Detect which cell encompasses the target text, then output its (x, y) center coordinate. 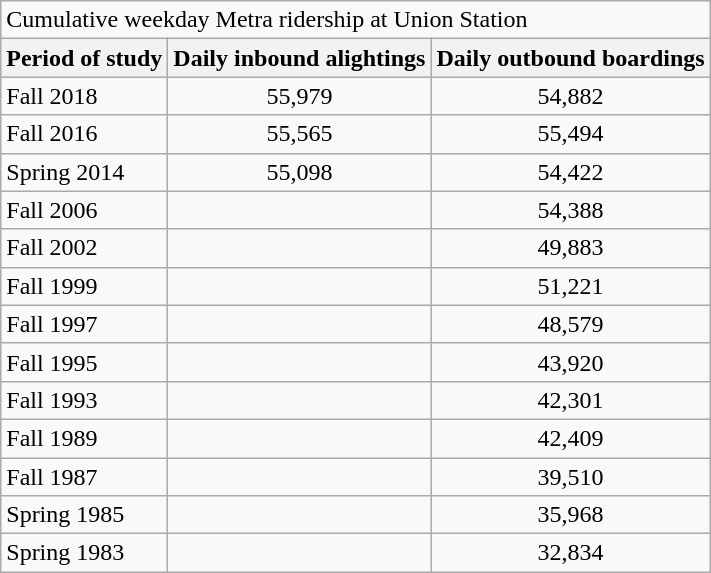
55,979 (300, 96)
51,221 (570, 286)
Spring 2014 (84, 172)
32,834 (570, 553)
Fall 1987 (84, 477)
55,494 (570, 134)
54,882 (570, 96)
42,301 (570, 400)
Fall 1997 (84, 324)
Spring 1983 (84, 553)
Fall 2002 (84, 248)
39,510 (570, 477)
54,388 (570, 210)
48,579 (570, 324)
55,098 (300, 172)
Fall 2016 (84, 134)
Fall 1993 (84, 400)
43,920 (570, 362)
Fall 1989 (84, 438)
Daily inbound alightings (300, 58)
35,968 (570, 515)
Fall 2006 (84, 210)
Fall 1999 (84, 286)
Period of study (84, 58)
Fall 2018 (84, 96)
42,409 (570, 438)
Spring 1985 (84, 515)
Cumulative weekday Metra ridership at Union Station (356, 20)
Daily outbound boardings (570, 58)
49,883 (570, 248)
54,422 (570, 172)
Fall 1995 (84, 362)
55,565 (300, 134)
